Locate the cell with the specified text and output its (x, y) center coordinate. 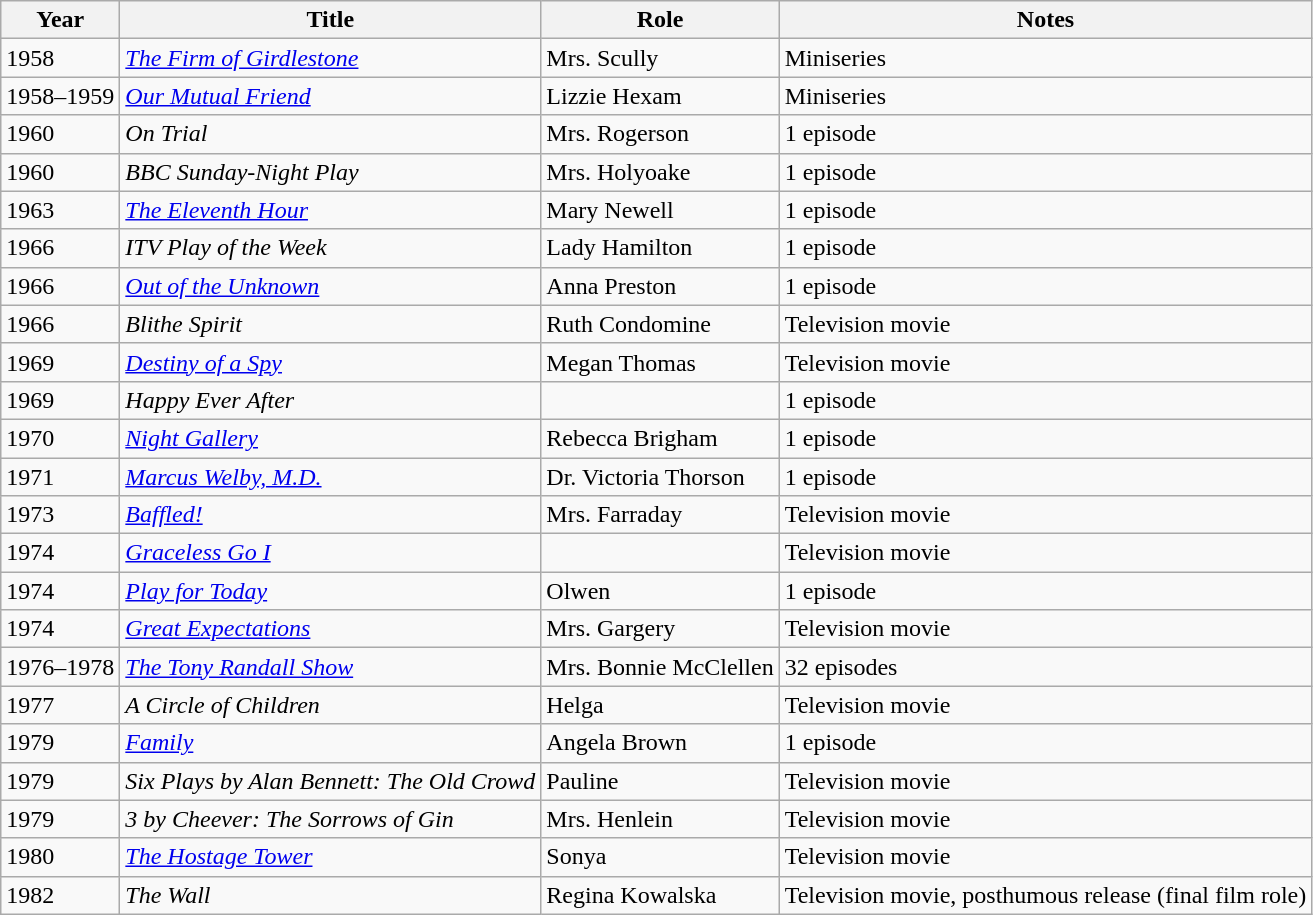
32 episodes (1046, 667)
Play for Today (330, 591)
Six Plays by Alan Bennett: The Old Crowd (330, 781)
1982 (60, 895)
The Wall (330, 895)
The Hostage Tower (330, 857)
1971 (60, 477)
Blithe Spirit (330, 324)
Night Gallery (330, 438)
ITV Play of the Week (330, 248)
1963 (60, 210)
Olwen (660, 591)
Sonya (660, 857)
1976–1978 (60, 667)
Mrs. Bonnie McClellen (660, 667)
Helga (660, 705)
Family (330, 743)
Megan Thomas (660, 362)
Out of the Unknown (330, 286)
Mrs. Scully (660, 58)
Title (330, 20)
Marcus Welby, M.D. (330, 477)
A Circle of Children (330, 705)
Dr. Victoria Thorson (660, 477)
BBC Sunday-Night Play (330, 172)
Mrs. Farraday (660, 515)
Happy Ever After (330, 400)
Our Mutual Friend (330, 96)
Notes (1046, 20)
Lady Hamilton (660, 248)
Regina Kowalska (660, 895)
1977 (60, 705)
Angela Brown (660, 743)
The Tony Randall Show (330, 667)
Anna Preston (660, 286)
Year (60, 20)
Graceless Go I (330, 553)
1958–1959 (60, 96)
Mrs. Henlein (660, 819)
Role (660, 20)
Great Expectations (330, 629)
Destiny of a Spy (330, 362)
Baffled! (330, 515)
3 by Cheever: The Sorrows of Gin (330, 819)
Pauline (660, 781)
Ruth Condomine (660, 324)
On Trial (330, 134)
Lizzie Hexam (660, 96)
The Eleventh Hour (330, 210)
Mary Newell (660, 210)
Mrs. Holyoake (660, 172)
1973 (60, 515)
The Firm of Girdlestone (330, 58)
1958 (60, 58)
Mrs. Gargery (660, 629)
Rebecca Brigham (660, 438)
1970 (60, 438)
Television movie, posthumous release (final film role) (1046, 895)
Mrs. Rogerson (660, 134)
1980 (60, 857)
